Provide the [X, Y] coordinate of the cell's center where the given text is located.  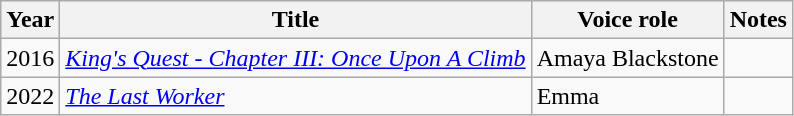
King's Quest - Chapter III: Once Upon A Climb [296, 58]
2022 [30, 96]
Year [30, 20]
Notes [758, 20]
The Last Worker [296, 96]
Title [296, 20]
Emma [628, 96]
2016 [30, 58]
Amaya Blackstone [628, 58]
Voice role [628, 20]
